Find where the given text appears and provide that cell's center as [X, Y] coordinate. 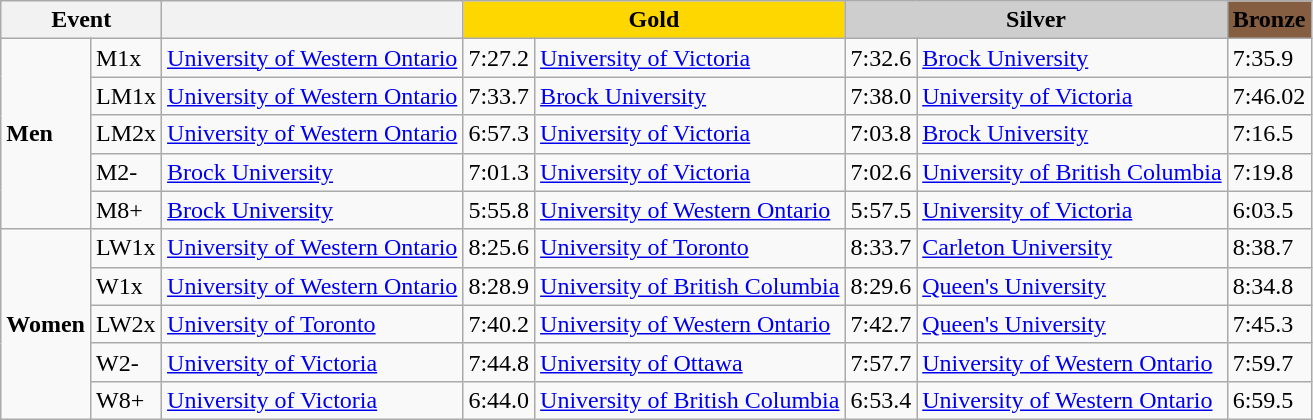
Event [82, 20]
8:28.9 [499, 286]
7:35.9 [1269, 58]
Silver [1036, 20]
5:57.5 [881, 210]
LM1x [126, 96]
6:53.4 [881, 400]
7:19.8 [1269, 172]
W8+ [126, 400]
6:57.3 [499, 134]
5:55.8 [499, 210]
7:16.5 [1269, 134]
7:33.7 [499, 96]
7:27.2 [499, 58]
7:57.7 [881, 362]
M2- [126, 172]
7:40.2 [499, 324]
7:45.3 [1269, 324]
6:59.5 [1269, 400]
LW1x [126, 248]
6:44.0 [499, 400]
7:01.3 [499, 172]
7:42.7 [881, 324]
M1x [126, 58]
W2- [126, 362]
Carleton University [1072, 248]
M8+ [126, 210]
7:44.8 [499, 362]
LW2x [126, 324]
W1x [126, 286]
7:46.02 [1269, 96]
7:02.6 [881, 172]
Women [46, 324]
Bronze [1269, 20]
University of Ottawa [690, 362]
8:38.7 [1269, 248]
6:03.5 [1269, 210]
7:03.8 [881, 134]
8:33.7 [881, 248]
Men [46, 134]
7:32.6 [881, 58]
7:59.7 [1269, 362]
8:29.6 [881, 286]
8:34.8 [1269, 286]
7:38.0 [881, 96]
Gold [654, 20]
8:25.6 [499, 248]
LM2x [126, 134]
